From the cell containing the given text, extract its center point as (x, y) coordinate. 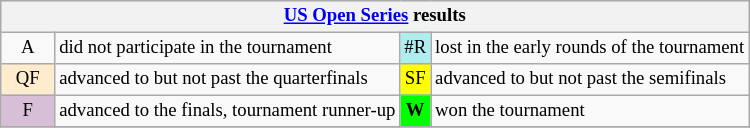
F (28, 112)
W (416, 112)
advanced to but not past the quarterfinals (228, 80)
advanced to the finals, tournament runner-up (228, 112)
#R (416, 48)
SF (416, 80)
did not participate in the tournament (228, 48)
advanced to but not past the semifinals (590, 80)
lost in the early rounds of the tournament (590, 48)
US Open Series results (375, 16)
A (28, 48)
won the tournament (590, 112)
QF (28, 80)
